From the cell containing the given text, extract its center point as (x, y) coordinate. 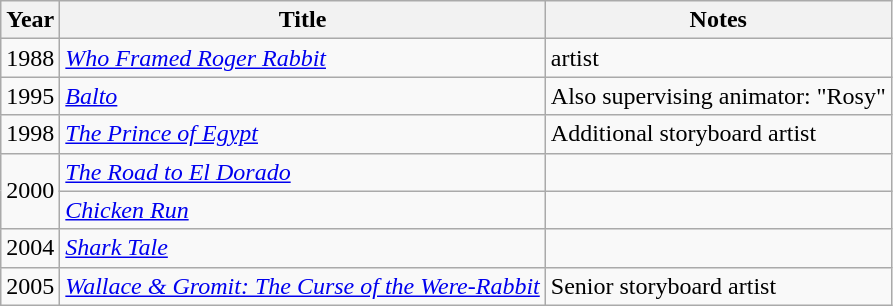
Also supervising animator: "Rosy" (718, 96)
2004 (30, 248)
Additional storyboard artist (718, 134)
Senior storyboard artist (718, 286)
Shark Tale (302, 248)
The Road to El Dorado (302, 172)
Wallace & Gromit: The Curse of the Were-Rabbit (302, 286)
2000 (30, 191)
Notes (718, 20)
The Prince of Egypt (302, 134)
1995 (30, 96)
2005 (30, 286)
Title (302, 20)
1988 (30, 58)
Year (30, 20)
Balto (302, 96)
artist (718, 58)
Who Framed Roger Rabbit (302, 58)
Chicken Run (302, 210)
1998 (30, 134)
